Return the (x, y) coordinate for the center point of the cell that contains the specified text.  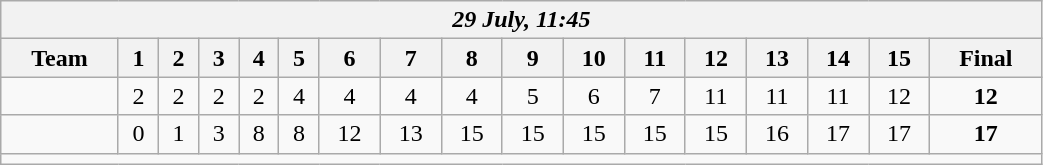
Team (60, 58)
Final (986, 58)
10 (594, 58)
0 (138, 134)
16 (776, 134)
14 (838, 58)
9 (532, 58)
29 July, 11:45 (522, 20)
